Output the [X, Y] coordinate of the center of the cell containing the given text.  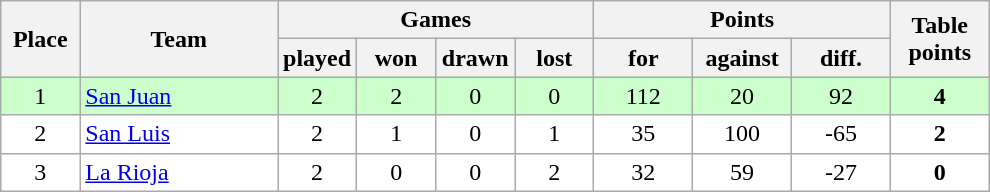
59 [742, 172]
112 [644, 96]
-27 [842, 172]
diff. [842, 58]
La Rioja [179, 172]
San Juan [179, 96]
-65 [842, 134]
3 [40, 172]
Team [179, 39]
Games [436, 20]
4 [940, 96]
20 [742, 96]
Place [40, 39]
35 [644, 134]
played [318, 58]
drawn [476, 58]
100 [742, 134]
Points [742, 20]
for [644, 58]
lost [554, 58]
92 [842, 96]
32 [644, 172]
won [396, 58]
Tablepoints [940, 39]
against [742, 58]
San Luis [179, 134]
